Identify which cell holds the provided text, then report its [X, Y] central coordinate. 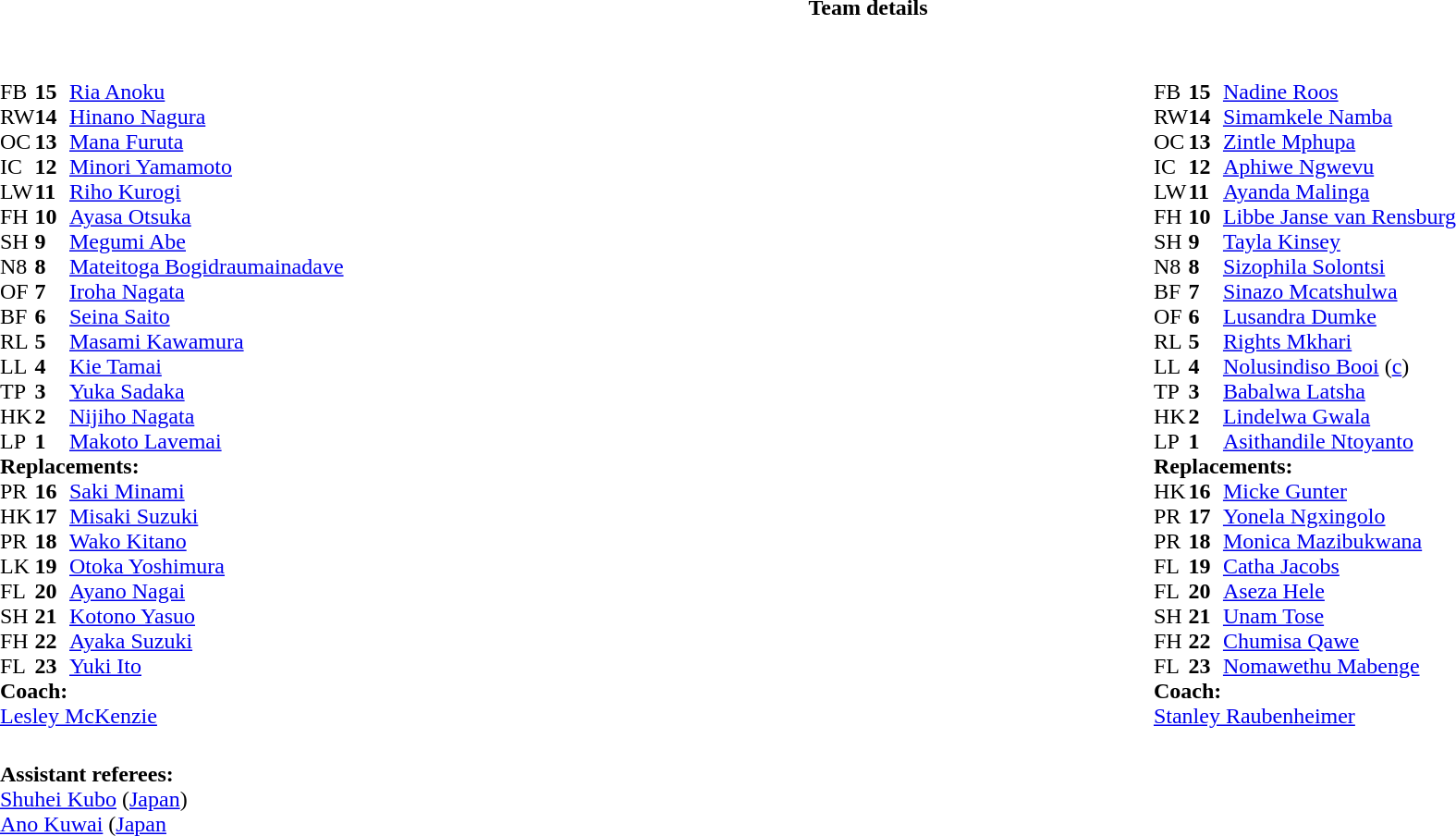
Otoka Yoshimura [207, 566]
Kie Tamai [207, 366]
Chumisa Qawe [1340, 642]
Nolusindiso Booi (c) [1340, 366]
Lindelwa Gwala [1340, 416]
Ayaka Suzuki [207, 642]
LK [18, 566]
Aphiwe Ngwevu [1340, 166]
Yonela Ngxingolo [1340, 516]
Misaki Suzuki [207, 516]
Masami Kawamura [207, 342]
Lesley McKenzie [172, 716]
Saki Minami [207, 492]
Babalwa Latsha [1340, 392]
Wako Kitano [207, 542]
Kotono Yasuo [207, 616]
Lusandra Dumke [1340, 316]
Zintle Mphupa [1340, 142]
Simamkele Namba [1340, 117]
Mana Furuta [207, 142]
Sizophila Solontsi [1340, 266]
Iroha Nagata [207, 292]
Nomawethu Mabenge [1340, 666]
Ayanda Malinga [1340, 192]
Tayla Kinsey [1340, 242]
Makoto Lavemai [207, 442]
Unam Tose [1340, 616]
Ria Anoku [207, 92]
Stanley Raubenheimer [1305, 716]
Sinazo Mcatshulwa [1340, 292]
Rights Mkhari [1340, 342]
Megumi Abe [207, 242]
Hinano Nagura [207, 117]
Seina Saito [207, 316]
Mateitoga Bogidraumainadave [207, 266]
Nijiho Nagata [207, 416]
Catha Jacobs [1340, 566]
Yuki Ito [207, 666]
Libbe Janse van Rensburg [1340, 216]
Micke Gunter [1340, 492]
Monica Mazibukwana [1340, 542]
Nadine Roos [1340, 92]
Ayasa Otsuka [207, 216]
Yuka Sadaka [207, 392]
Aseza Hele [1340, 592]
Ayano Nagai [207, 592]
Riho Kurogi [207, 192]
Minori Yamamoto [207, 166]
Asithandile Ntoyanto [1340, 442]
